Return the (X, Y) coordinate for the center point of the cell that contains the specified text.  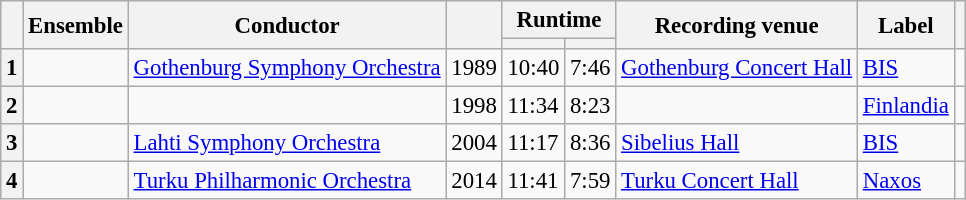
Ensemble (76, 25)
7:59 (590, 181)
Turku Philharmonic Orchestra (287, 181)
Recording venue (737, 25)
Finlandia (906, 106)
8:23 (590, 106)
4 (12, 181)
Conductor (287, 25)
Gothenburg Concert Hall (737, 68)
3 (12, 143)
11:34 (534, 106)
Lahti Symphony Orchestra (287, 143)
Runtime (559, 20)
Turku Concert Hall (737, 181)
11:17 (534, 143)
Sibelius Hall (737, 143)
1989 (474, 68)
Naxos (906, 181)
2004 (474, 143)
11:41 (534, 181)
1998 (474, 106)
2014 (474, 181)
1 (12, 68)
7:46 (590, 68)
Label (906, 25)
8:36 (590, 143)
Gothenburg Symphony Orchestra (287, 68)
10:40 (534, 68)
2 (12, 106)
